Return the (X, Y) coordinate for the center point of the cell that contains the specified text.  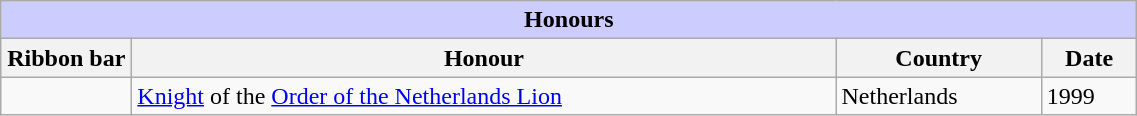
Country (938, 58)
Knight of the Order of the Netherlands Lion (484, 96)
Honours (569, 20)
Ribbon bar (66, 58)
Netherlands (938, 96)
Honour (484, 58)
1999 (1089, 96)
Date (1089, 58)
